From the cell containing the given text, extract its center point as [X, Y] coordinate. 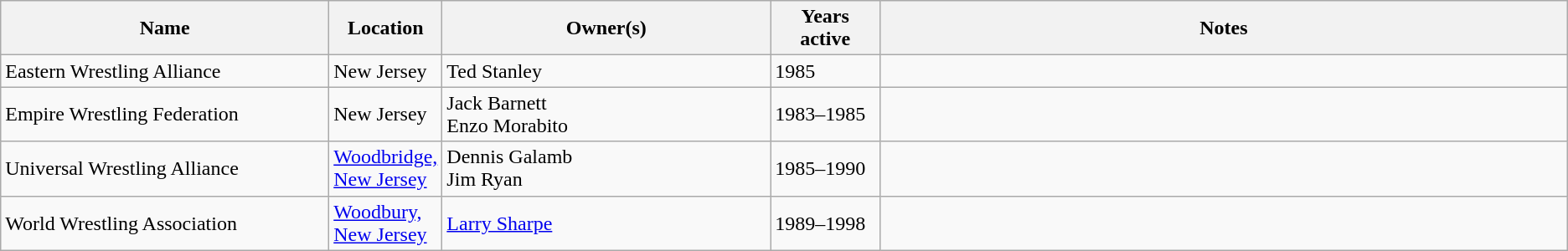
Universal Wrestling Alliance [165, 169]
Ted Stanley [606, 71]
Name [165, 28]
Location [385, 28]
1985–1990 [826, 169]
World Wrestling Association [165, 223]
Empire Wrestling Federation [165, 114]
Woodbridge, New Jersey [385, 169]
Eastern Wrestling Alliance [165, 71]
Dennis GalambJim Ryan [606, 169]
1989–1998 [826, 223]
Years active [826, 28]
Owner(s) [606, 28]
1985 [826, 71]
Woodbury, New Jersey [385, 223]
Jack BarnettEnzo Morabito [606, 114]
Notes [1223, 28]
1983–1985 [826, 114]
Larry Sharpe [606, 223]
